Locate the cell with the specified text and output its (x, y) center coordinate. 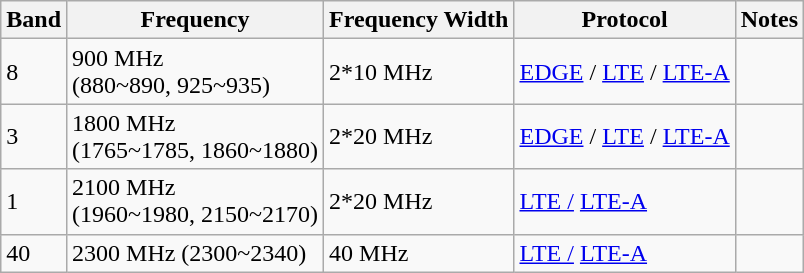
1 (34, 202)
1800 MHz(1765~1785, 1860~1880) (196, 136)
Band (34, 20)
Notes (769, 20)
8 (34, 72)
40 MHz (419, 253)
Frequency (196, 20)
2*10 MHz (419, 72)
40 (34, 253)
2100 MHz(1960~1980, 2150~2170) (196, 202)
Frequency Width (419, 20)
3 (34, 136)
2300 MHz (2300~2340) (196, 253)
Protocol (624, 20)
900 MHz(880~890, 925~935) (196, 72)
